Find where the given text appears and provide that cell's center as (x, y) coordinate. 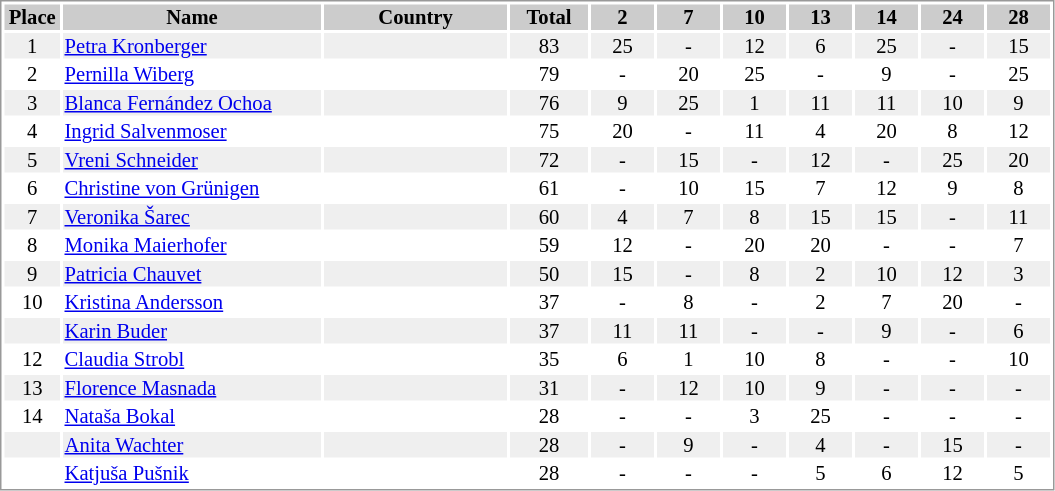
Ingrid Salvenmoser (192, 131)
Pernilla Wiberg (192, 75)
Kristina Andersson (192, 303)
31 (549, 388)
35 (549, 359)
Anita Wachter (192, 445)
Florence Masnada (192, 388)
Blanca Fernández Ochoa (192, 103)
50 (549, 274)
Nataša Bokal (192, 417)
Vreni Schneider (192, 160)
Total (549, 17)
72 (549, 160)
Monika Maierhofer (192, 245)
Veronika Šarec (192, 217)
61 (549, 189)
76 (549, 103)
Katjuša Pušnik (192, 473)
Country (416, 17)
Karin Buder (192, 331)
79 (549, 75)
83 (549, 46)
Claudia Strobl (192, 359)
Christine von Grünigen (192, 189)
Name (192, 17)
59 (549, 245)
24 (952, 17)
Patricia Chauvet (192, 274)
60 (549, 217)
75 (549, 131)
Petra Kronberger (192, 46)
Place (32, 17)
